Pinpoint the cell where the given text exists, returning its [x, y] midpoint coordinate. 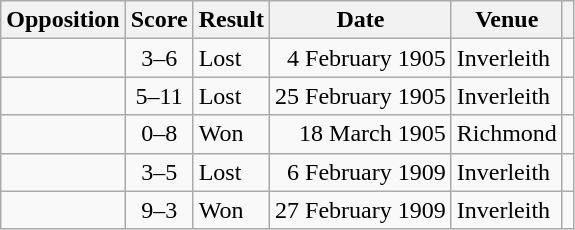
0–8 [159, 134]
Date [361, 20]
25 February 1905 [361, 96]
Score [159, 20]
Richmond [506, 134]
Opposition [63, 20]
3–5 [159, 172]
6 February 1909 [361, 172]
3–6 [159, 58]
Venue [506, 20]
18 March 1905 [361, 134]
9–3 [159, 210]
4 February 1905 [361, 58]
Result [231, 20]
27 February 1909 [361, 210]
5–11 [159, 96]
